For the text-containing cell, return its midpoint in [X, Y] coordinate format. 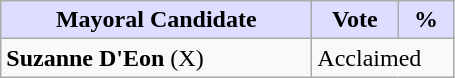
Mayoral Candidate [156, 20]
Suzanne D'Eon (X) [156, 58]
% [426, 20]
Vote [355, 20]
Acclaimed [383, 58]
